Capture the cell that displays the provided text and extract its [x, y] central coordinate. 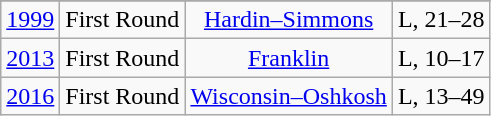
Hardin–Simmons [288, 20]
L, 10–17 [441, 58]
L, 13–49 [441, 96]
Franklin [288, 58]
L, 21–28 [441, 20]
2016 [30, 96]
Wisconsin–Oshkosh [288, 96]
2013 [30, 58]
1999 [30, 20]
